Identify which cell holds the provided text, then report its (X, Y) central coordinate. 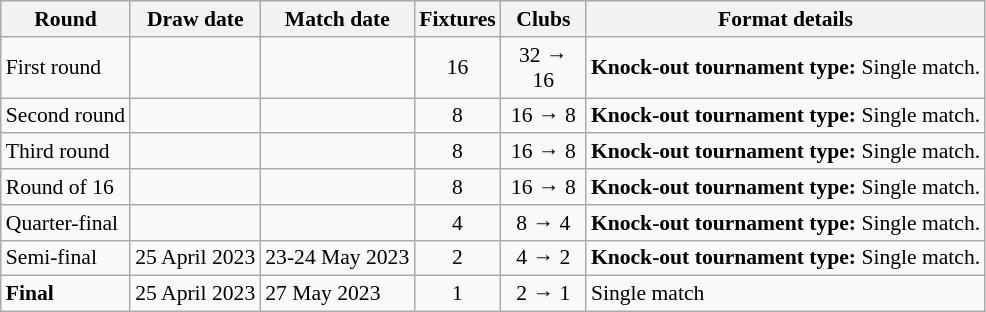
Quarter-final (66, 223)
Draw date (195, 19)
23-24 May 2023 (337, 258)
2 → 1 (544, 294)
8 → 4 (544, 223)
Format details (786, 19)
Clubs (544, 19)
Single match (786, 294)
Semi-final (66, 258)
Match date (337, 19)
Second round (66, 116)
32 → 16 (544, 68)
Third round (66, 152)
Final (66, 294)
16 (457, 68)
Fixtures (457, 19)
1 (457, 294)
27 May 2023 (337, 294)
4 → 2 (544, 258)
2 (457, 258)
4 (457, 223)
Round (66, 19)
First round (66, 68)
Round of 16 (66, 187)
